Return [X, Y] of the center of cell containing provided text 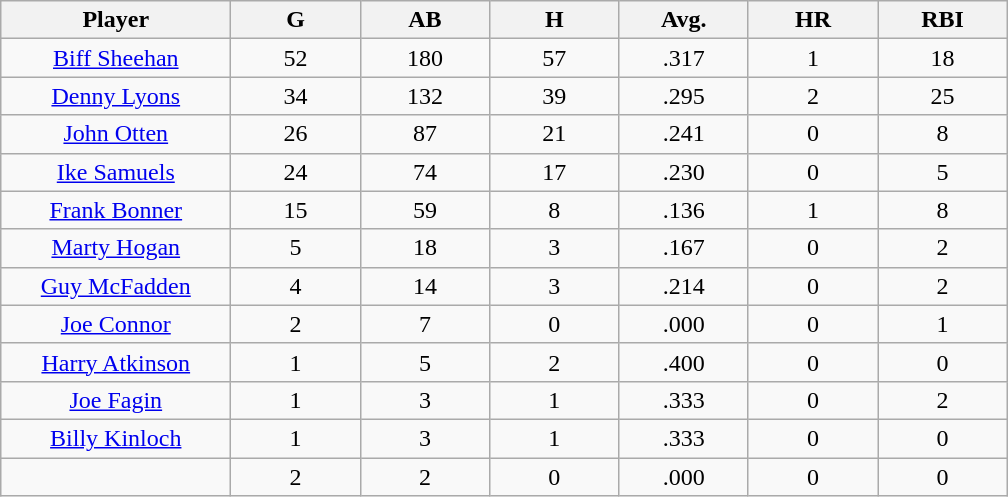
Billy Kinloch [116, 438]
Denny Lyons [116, 96]
Avg. [684, 20]
.295 [684, 96]
.317 [684, 58]
57 [554, 58]
Guy McFadden [116, 286]
Harry Atkinson [116, 362]
.214 [684, 286]
74 [424, 172]
Joe Fagin [116, 400]
52 [296, 58]
21 [554, 134]
26 [296, 134]
14 [424, 286]
17 [554, 172]
34 [296, 96]
59 [424, 210]
180 [424, 58]
.136 [684, 210]
Biff Sheehan [116, 58]
John Otten [116, 134]
Frank Bonner [116, 210]
AB [424, 20]
H [554, 20]
15 [296, 210]
Joe Connor [116, 324]
HR [812, 20]
7 [424, 324]
.167 [684, 248]
4 [296, 286]
87 [424, 134]
G [296, 20]
132 [424, 96]
39 [554, 96]
Ike Samuels [116, 172]
.230 [684, 172]
25 [942, 96]
RBI [942, 20]
.400 [684, 362]
Marty Hogan [116, 248]
24 [296, 172]
.241 [684, 134]
Player [116, 20]
